Extract the (X, Y) coordinate from the center of the cell holding the provided text.  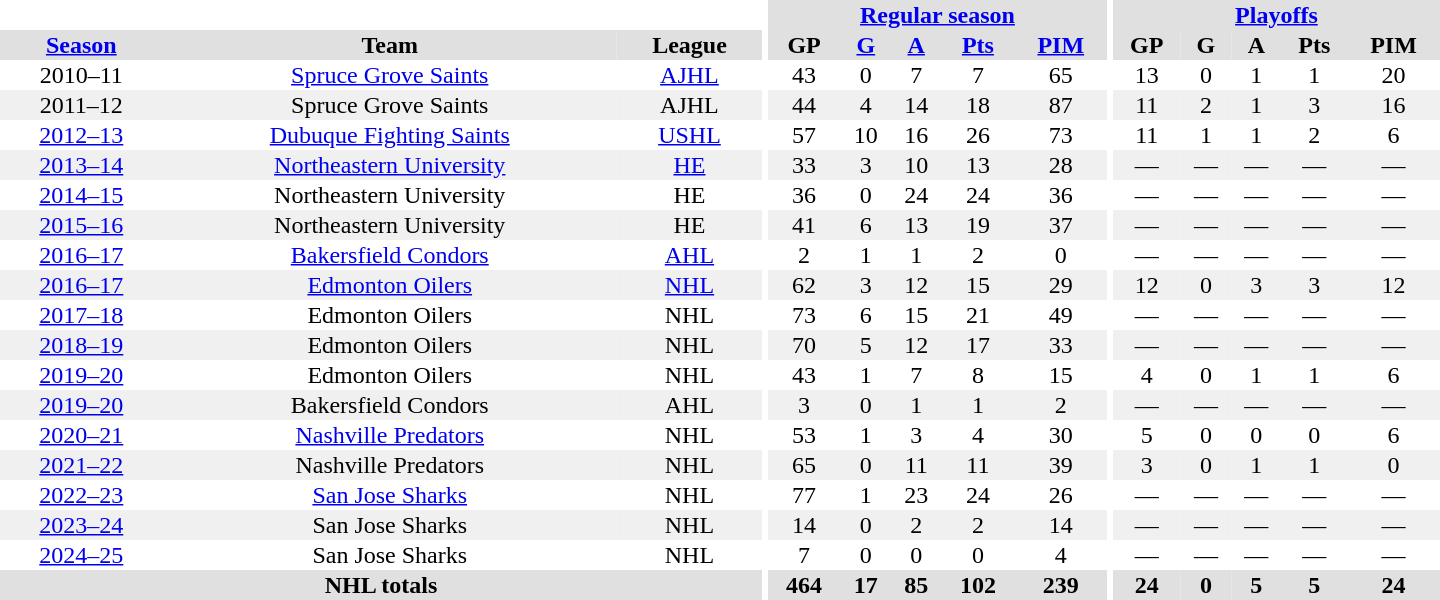
37 (1060, 225)
2024–25 (82, 555)
Regular season (938, 15)
70 (804, 345)
USHL (690, 135)
8 (978, 375)
2015–16 (82, 225)
57 (804, 135)
239 (1060, 585)
85 (916, 585)
Team (390, 45)
44 (804, 105)
Season (82, 45)
20 (1394, 75)
2022–23 (82, 495)
77 (804, 495)
2010–11 (82, 75)
NHL totals (381, 585)
League (690, 45)
Dubuque Fighting Saints (390, 135)
30 (1060, 435)
87 (1060, 105)
464 (804, 585)
21 (978, 315)
53 (804, 435)
2012–13 (82, 135)
19 (978, 225)
29 (1060, 285)
2017–18 (82, 315)
102 (978, 585)
2013–14 (82, 165)
2014–15 (82, 195)
2021–22 (82, 465)
2011–12 (82, 105)
Playoffs (1276, 15)
39 (1060, 465)
2020–21 (82, 435)
23 (916, 495)
18 (978, 105)
28 (1060, 165)
49 (1060, 315)
41 (804, 225)
62 (804, 285)
2018–19 (82, 345)
2023–24 (82, 525)
